Extract the [X, Y] coordinate from the center of the cell holding the provided text.  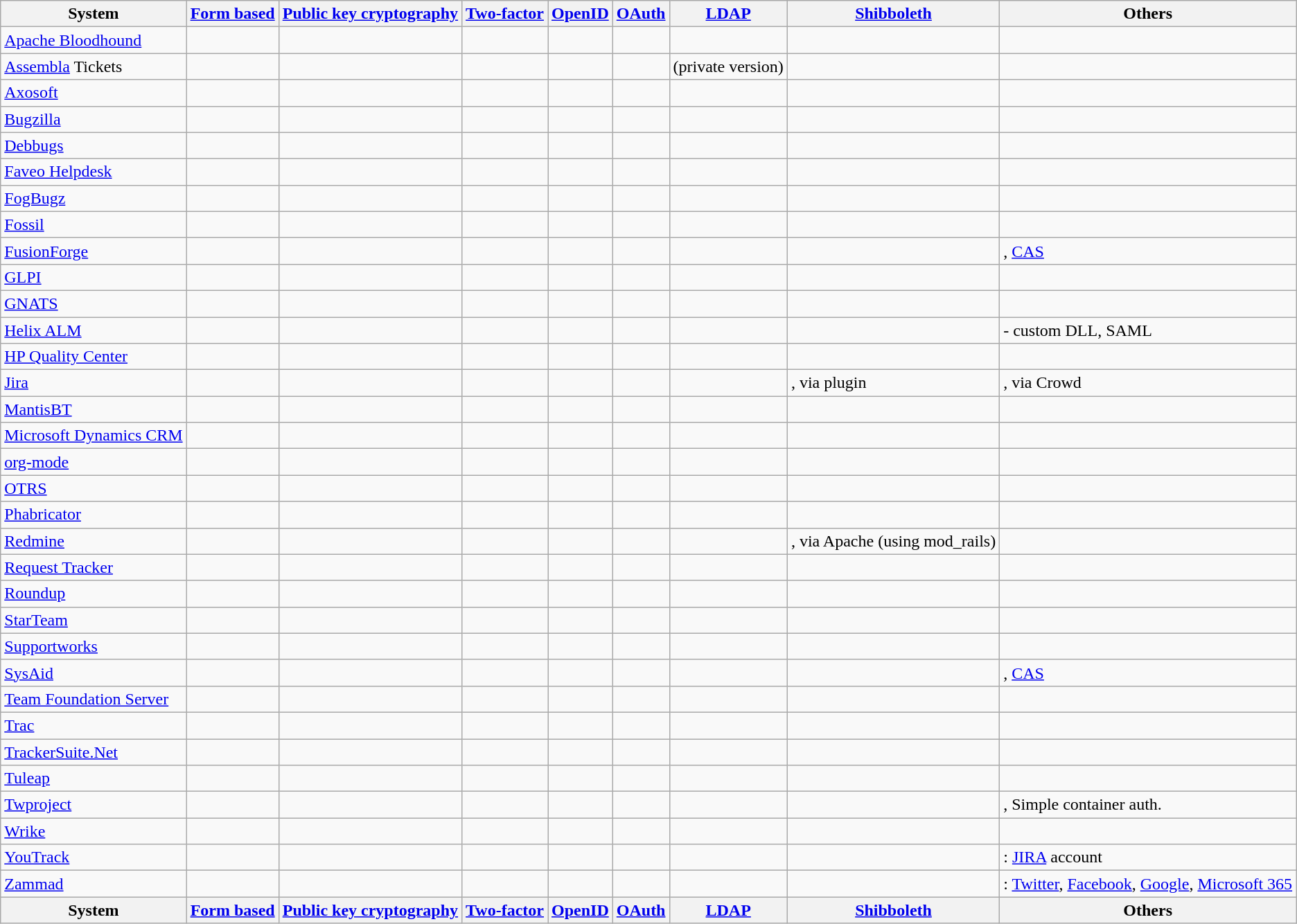
Helix ALM [94, 330]
Wrike [94, 831]
Team Foundation Server [94, 699]
: Twitter, Facebook, Google, Microsoft 365 [1148, 884]
FusionForge [94, 251]
Request Tracker [94, 567]
org-mode [94, 462]
Fossil [94, 224]
Zammad [94, 884]
Jira [94, 383]
Twproject [94, 805]
Bugzilla [94, 119]
OTRS [94, 488]
GNATS [94, 303]
Phabricator [94, 515]
- custom DLL, SAML [1148, 330]
, via Crowd [1148, 383]
HP Quality Center [94, 357]
Axosoft [94, 93]
Redmine [94, 541]
YouTrack [94, 858]
MantisBT [94, 409]
GLPI [94, 277]
SysAid [94, 673]
Debbugs [94, 145]
: JIRA account [1148, 858]
Apache Bloodhound [94, 40]
, via Apache (using mod_rails) [893, 541]
Assembla Tickets [94, 66]
Trac [94, 725]
Roundup [94, 594]
, via plugin [893, 383]
Faveo Helpdesk [94, 172]
(private version) [728, 66]
, Simple container auth. [1148, 805]
FogBugz [94, 198]
StarTeam [94, 620]
Tuleap [94, 779]
Supportworks [94, 646]
TrackerSuite.Net [94, 752]
Microsoft Dynamics CRM [94, 436]
